From the cell containing the given text, extract its center point as [x, y] coordinate. 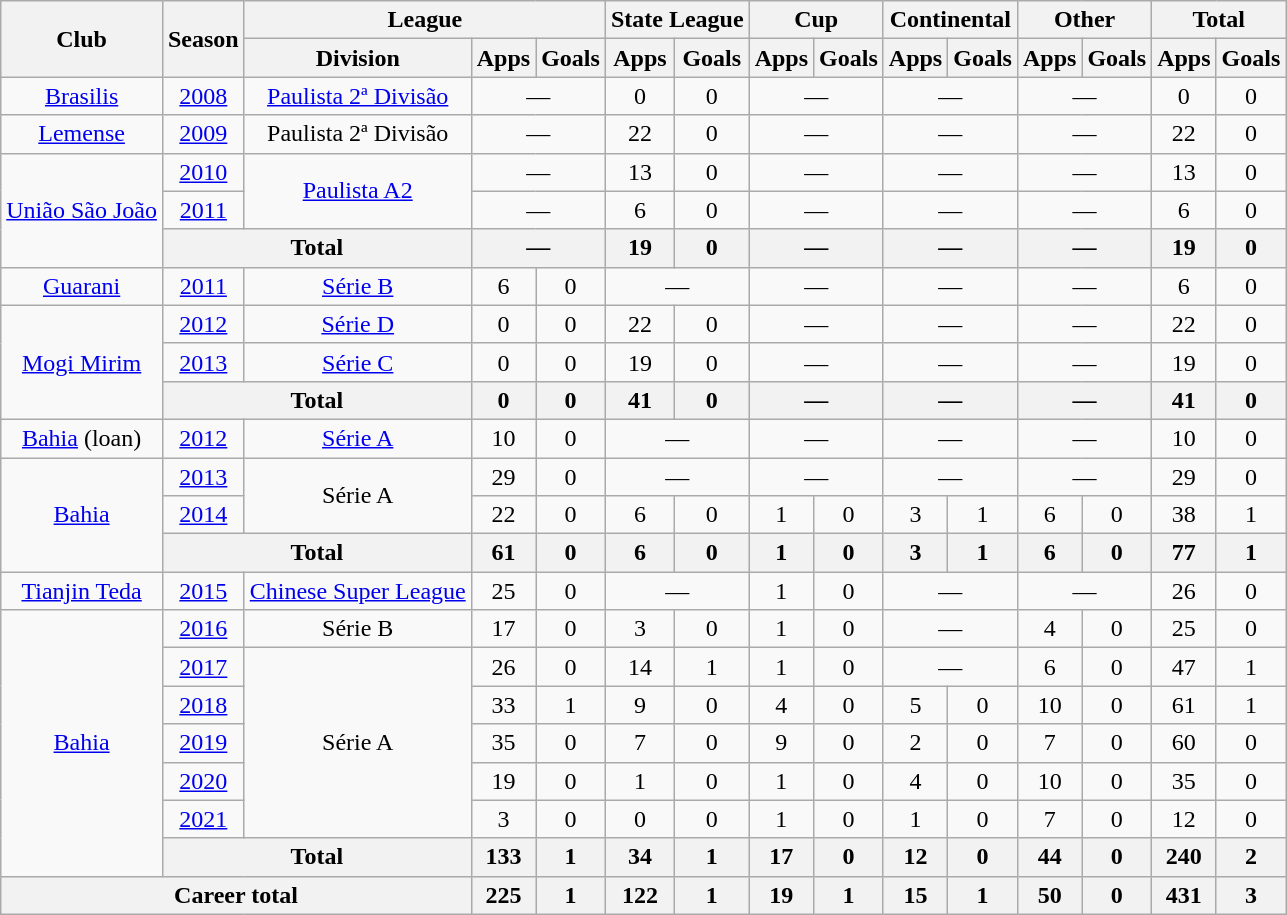
2010 [203, 172]
50 [1049, 895]
Chinese Super League [358, 591]
122 [640, 895]
State League [677, 20]
Season [203, 39]
Cup [816, 20]
Série C [358, 362]
Tianjin Teda [82, 591]
240 [1184, 857]
2017 [203, 667]
União São João [82, 210]
15 [915, 895]
34 [640, 857]
60 [1184, 743]
Lemense [82, 134]
2014 [203, 515]
2018 [203, 705]
2016 [203, 629]
44 [1049, 857]
Career total [236, 895]
Division [358, 58]
33 [503, 705]
2019 [203, 743]
2021 [203, 819]
League [424, 20]
Bahia (loan) [82, 438]
133 [503, 857]
14 [640, 667]
38 [1184, 515]
2009 [203, 134]
Mogi Mirim [82, 362]
47 [1184, 667]
2008 [203, 96]
5 [915, 705]
Club [82, 39]
Other [1084, 20]
2020 [203, 781]
Brasilis [82, 96]
Guarani [82, 286]
431 [1184, 895]
77 [1184, 553]
Paulista A2 [358, 191]
225 [503, 895]
Série D [358, 324]
2015 [203, 591]
Continental [950, 20]
